From the cell containing the given text, extract its center point as [X, Y] coordinate. 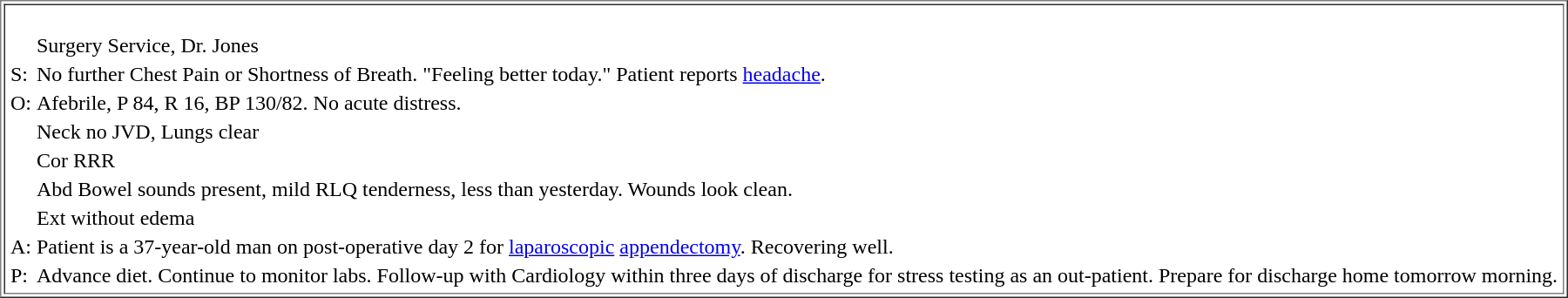
Surgery Service, Dr. Jones [796, 46]
Patient is a 37-year-old man on post-operative day 2 for laparoscopic appendectomy. Recovering well. [796, 247]
S: [21, 74]
Afebrile, P 84, R 16, BP 130/82. No acute distress. [796, 104]
Cor RRR [796, 161]
P: [21, 276]
No further Chest Pain or Shortness of Breath. "Feeling better today." Patient reports headache. [796, 74]
A: [21, 247]
O: [21, 104]
Neck no JVD, Lungs clear [796, 132]
Ext without edema [796, 219]
Abd Bowel sounds present, mild RLQ tenderness, less than yesterday. Wounds look clean. [796, 189]
